Output the (x, y) coordinate of the center of the cell containing the given text.  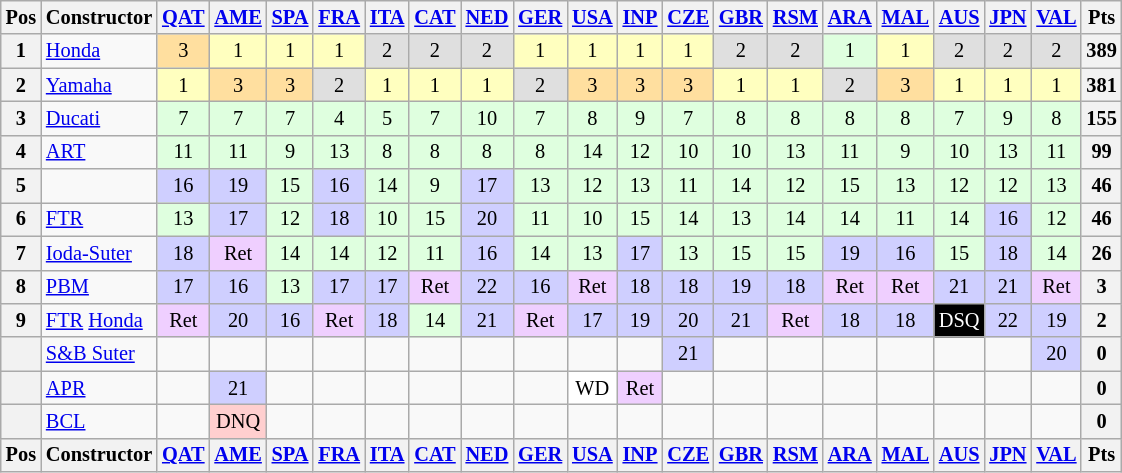
BCL (99, 421)
155 (1101, 118)
S&B Suter (99, 354)
99 (1101, 152)
26 (1101, 253)
WD (592, 388)
Ducati (99, 118)
6 (21, 219)
381 (1101, 85)
FTR Honda (99, 320)
Ioda-Suter (99, 253)
DNQ (238, 421)
DSQ (959, 320)
PBM (99, 287)
ART (99, 152)
FTR (99, 219)
Yamaha (99, 85)
APR (99, 388)
Honda (99, 51)
389 (1101, 51)
